Determine the [x, y] coordinate at the center of the cell enclosing the given text.  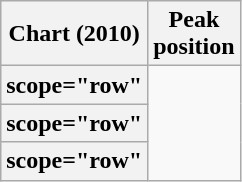
Chart (2010) [74, 34]
Peakposition [194, 34]
